Extract the (X, Y) coordinate from the center of the cell holding the provided text.  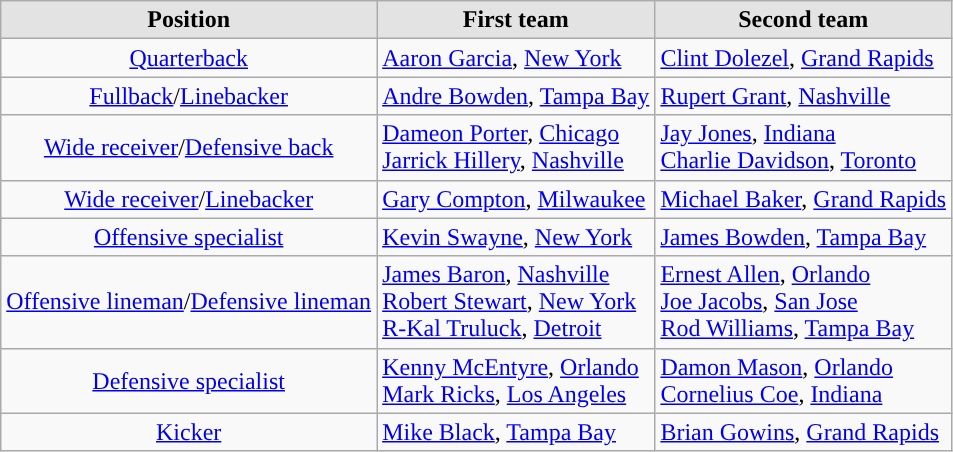
Second team (804, 20)
Mike Black, Tampa Bay (516, 432)
Position (189, 20)
Rupert Grant, Nashville (804, 96)
Dameon Porter, ChicagoJarrick Hillery, Nashville (516, 148)
Gary Compton, Milwaukee (516, 199)
Brian Gowins, Grand Rapids (804, 432)
Jay Jones, IndianaCharlie Davidson, Toronto (804, 148)
James Bowden, Tampa Bay (804, 237)
Kenny McEntyre, OrlandoMark Ricks, Los Angeles (516, 380)
James Baron, NashvilleRobert Stewart, New YorkR-Kal Truluck, Detroit (516, 302)
Damon Mason, OrlandoCornelius Coe, Indiana (804, 380)
Wide receiver/Linebacker (189, 199)
Fullback/Linebacker (189, 96)
Kevin Swayne, New York (516, 237)
First team (516, 20)
Defensive specialist (189, 380)
Clint Dolezel, Grand Rapids (804, 58)
Andre Bowden, Tampa Bay (516, 96)
Kicker (189, 432)
Ernest Allen, OrlandoJoe Jacobs, San JoseRod Williams, Tampa Bay (804, 302)
Aaron Garcia, New York (516, 58)
Offensive specialist (189, 237)
Wide receiver/Defensive back (189, 148)
Offensive lineman/Defensive lineman (189, 302)
Quarterback (189, 58)
Michael Baker, Grand Rapids (804, 199)
